From the cell containing the given text, extract its center point as (X, Y) coordinate. 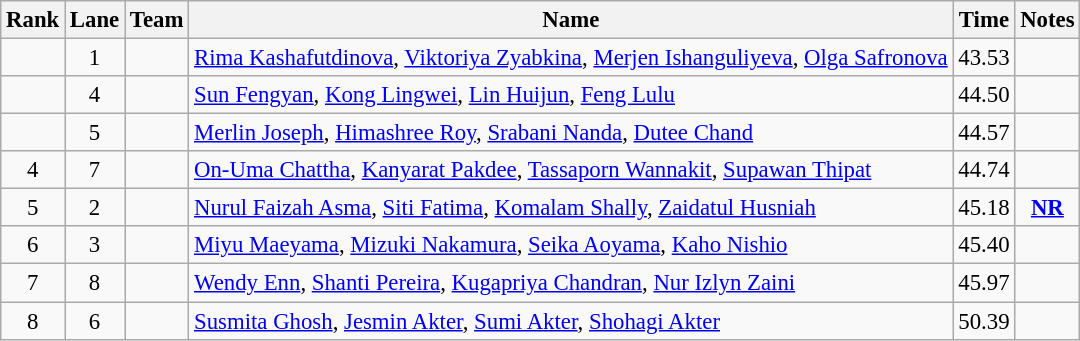
45.40 (984, 245)
50.39 (984, 321)
Sun Fengyan, Kong Lingwei, Lin Huijun, Feng Lulu (571, 95)
Rima Kashafutdinova, Viktoriya Zyabkina, Merjen Ishanguliyeva, Olga Safronova (571, 58)
Miyu Maeyama, Mizuki Nakamura, Seika Aoyama, Kaho Nishio (571, 245)
Time (984, 20)
NR (1048, 208)
Merlin Joseph, Himashree Roy, Srabani Nanda, Dutee Chand (571, 133)
On-Uma Chattha, Kanyarat Pakdee, Tassaporn Wannakit, Supawan Thipat (571, 170)
45.18 (984, 208)
Team (157, 20)
44.74 (984, 170)
Lane (95, 20)
43.53 (984, 58)
Wendy Enn, Shanti Pereira, Kugapriya Chandran, Nur Izlyn Zaini (571, 283)
1 (95, 58)
Rank (33, 20)
44.57 (984, 133)
44.50 (984, 95)
Nurul Faizah Asma, Siti Fatima, Komalam Shally, Zaidatul Husniah (571, 208)
2 (95, 208)
45.97 (984, 283)
3 (95, 245)
Susmita Ghosh, Jesmin Akter, Sumi Akter, Shohagi Akter (571, 321)
Name (571, 20)
Notes (1048, 20)
